From the cell containing the given text, extract its center point as (x, y) coordinate. 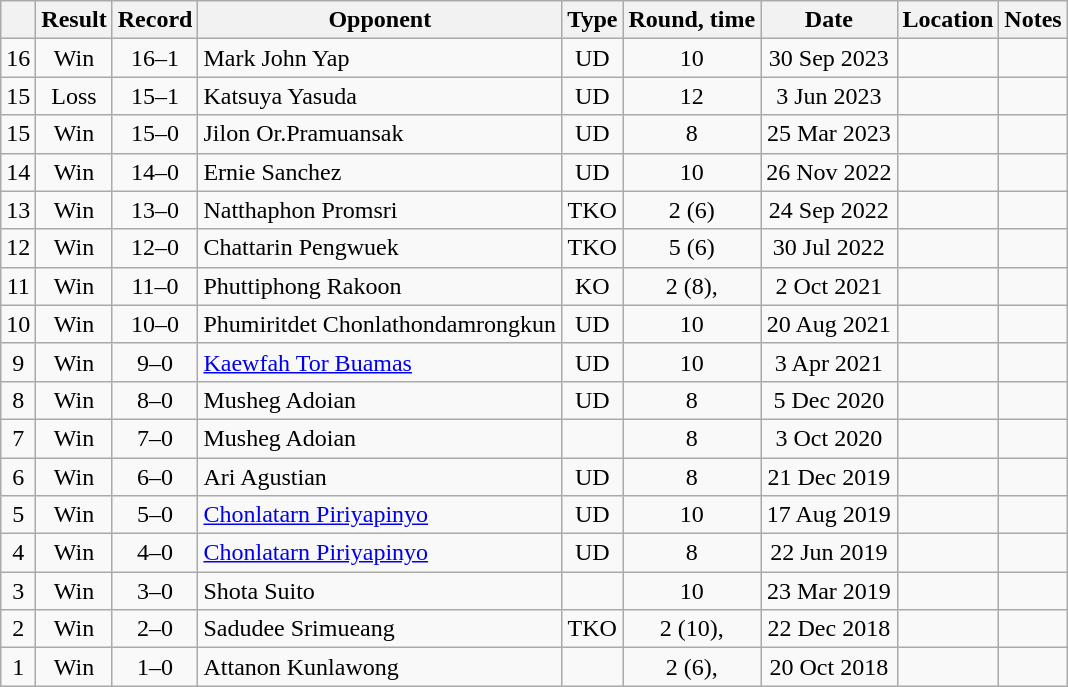
10–0 (155, 324)
15–1 (155, 96)
17 Aug 2019 (829, 515)
Record (155, 20)
3 Apr 2021 (829, 362)
14 (18, 172)
9 (18, 362)
Date (829, 20)
Katsuya Yasuda (380, 96)
20 Oct 2018 (829, 667)
4–0 (155, 553)
13 (18, 210)
23 Mar 2019 (829, 591)
5 Dec 2020 (829, 400)
2 (6) (692, 210)
14–0 (155, 172)
22 Jun 2019 (829, 553)
Sadudee Srimueang (380, 629)
1 (18, 667)
1–0 (155, 667)
Jilon Or.Pramuansak (380, 134)
16 (18, 58)
Type (592, 20)
Result (74, 20)
25 Mar 2023 (829, 134)
22 Dec 2018 (829, 629)
21 Dec 2019 (829, 477)
Ari Agustian (380, 477)
20 Aug 2021 (829, 324)
6–0 (155, 477)
Location (948, 20)
4 (18, 553)
7–0 (155, 438)
Chattarin Pengwuek (380, 248)
15–0 (155, 134)
12–0 (155, 248)
Natthaphon Promsri (380, 210)
Phuttiphong Rakoon (380, 286)
3–0 (155, 591)
24 Sep 2022 (829, 210)
2 (10), (692, 629)
16–1 (155, 58)
KO (592, 286)
5–0 (155, 515)
Shota Suito (380, 591)
Mark John Yap (380, 58)
7 (18, 438)
30 Sep 2023 (829, 58)
5 (18, 515)
Round, time (692, 20)
Kaewfah Tor Buamas (380, 362)
3 Oct 2020 (829, 438)
8–0 (155, 400)
Loss (74, 96)
9–0 (155, 362)
5 (6) (692, 248)
6 (18, 477)
26 Nov 2022 (829, 172)
Opponent (380, 20)
11 (18, 286)
2 (18, 629)
3 (18, 591)
2–0 (155, 629)
Phumiritdet Chonlathondamrongkun (380, 324)
2 (6), (692, 667)
3 Jun 2023 (829, 96)
2 (8), (692, 286)
Ernie Sanchez (380, 172)
Attanon Kunlawong (380, 667)
2 Oct 2021 (829, 286)
30 Jul 2022 (829, 248)
Notes (1033, 20)
13–0 (155, 210)
11–0 (155, 286)
